Find where the given text appears and provide that cell's center as (X, Y) coordinate. 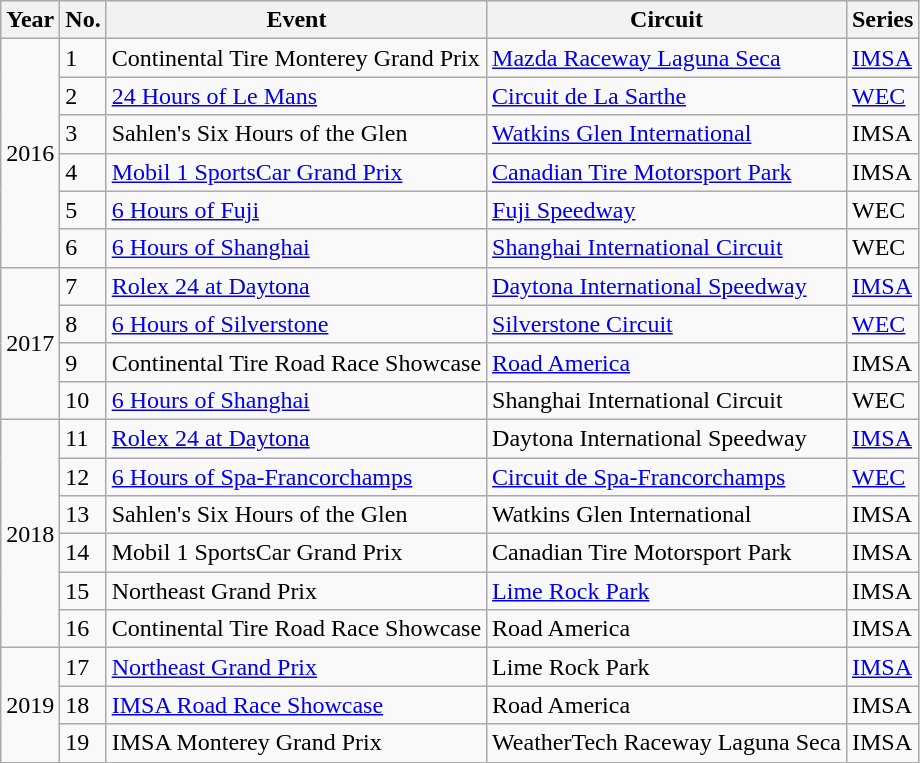
19 (83, 743)
24 Hours of Le Mans (296, 96)
15 (83, 591)
6 Hours of Silverstone (296, 324)
6 Hours of Spa-Francorchamps (296, 477)
3 (83, 134)
12 (83, 477)
2018 (30, 533)
7 (83, 286)
Series (882, 20)
8 (83, 324)
Event (296, 20)
Circuit de Spa-Francorchamps (667, 477)
1 (83, 58)
2017 (30, 343)
Circuit de La Sarthe (667, 96)
WeatherTech Raceway Laguna Seca (667, 743)
10 (83, 400)
No. (83, 20)
6 Hours of Fuji (296, 210)
2019 (30, 705)
14 (83, 553)
4 (83, 172)
2016 (30, 153)
5 (83, 210)
Year (30, 20)
Mazda Raceway Laguna Seca (667, 58)
IMSA Monterey Grand Prix (296, 743)
Fuji Speedway (667, 210)
Continental Tire Monterey Grand Prix (296, 58)
6 (83, 248)
IMSA Road Race Showcase (296, 705)
13 (83, 515)
Circuit (667, 20)
16 (83, 629)
Silverstone Circuit (667, 324)
11 (83, 438)
18 (83, 705)
9 (83, 362)
2 (83, 96)
17 (83, 667)
